Locate the cell with the specified text and output its (X, Y) center coordinate. 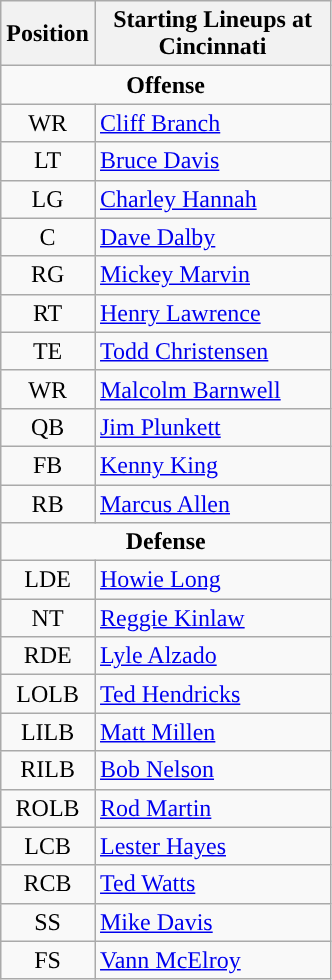
FB (48, 465)
Howie Long (212, 580)
Lester Hayes (212, 846)
Matt Millen (212, 732)
RG (48, 275)
LOLB (48, 694)
Starting Lineups at Cincinnati (212, 34)
Mike Davis (212, 922)
Dave Dalby (212, 237)
Position (48, 34)
LILB (48, 732)
RILB (48, 770)
Lyle Alzado (212, 656)
SS (48, 922)
Cliff Branch (212, 123)
RB (48, 503)
Defense (166, 542)
Kenny King (212, 465)
Mickey Marvin (212, 275)
Jim Plunkett (212, 427)
C (48, 237)
QB (48, 427)
LT (48, 161)
Charley Hannah (212, 199)
LCB (48, 846)
ROLB (48, 808)
Rod Martin (212, 808)
Vann McElroy (212, 960)
Ted Hendricks (212, 694)
TE (48, 351)
Henry Lawrence (212, 313)
RCB (48, 884)
LG (48, 199)
Reggie Kinlaw (212, 618)
NT (48, 618)
FS (48, 960)
Ted Watts (212, 884)
RDE (48, 656)
LDE (48, 580)
Offense (166, 85)
Bob Nelson (212, 770)
Marcus Allen (212, 503)
Bruce Davis (212, 161)
Malcolm Barnwell (212, 389)
Todd Christensen (212, 351)
RT (48, 313)
